Find where the given text appears and provide that cell's center as [x, y] coordinate. 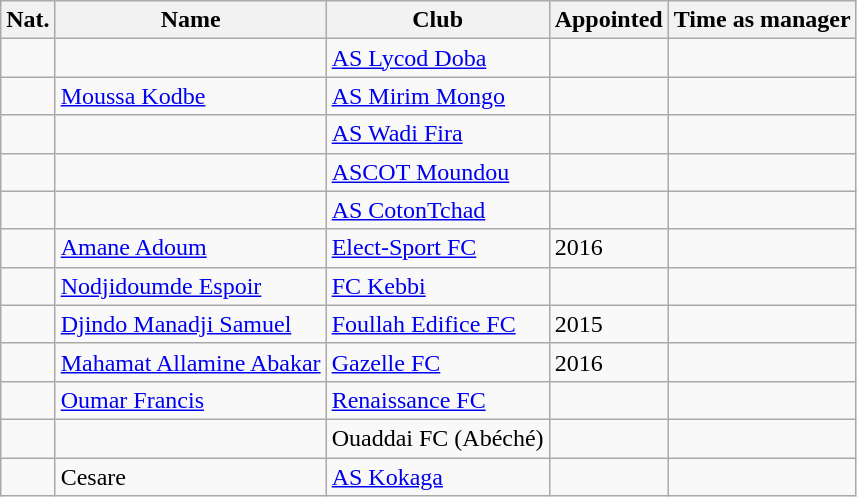
Djindo Manadji Samuel [190, 324]
Renaissance FC [438, 400]
Nat. [28, 20]
Amane Adoum [190, 248]
Gazelle FC [438, 362]
Cesare [190, 477]
AS Lycod Doba [438, 58]
Club [438, 20]
AS Mirim Mongo [438, 96]
AS Kokaga [438, 477]
ASCOT Moundou [438, 172]
AS CotonTchad [438, 210]
Oumar Francis [190, 400]
Ouaddai FC (Abéché) [438, 438]
Nodjidoumde Espoir [190, 286]
Appointed [608, 20]
Elect-Sport FC [438, 248]
FC Kebbi [438, 286]
Time as manager [762, 20]
Moussa Kodbe [190, 96]
Mahamat Allamine Abakar [190, 362]
AS Wadi Fira [438, 134]
Name [190, 20]
2015 [608, 324]
Foullah Edifice FC [438, 324]
